Search for the cell housing the specified text and yield its [x, y] center coordinate. 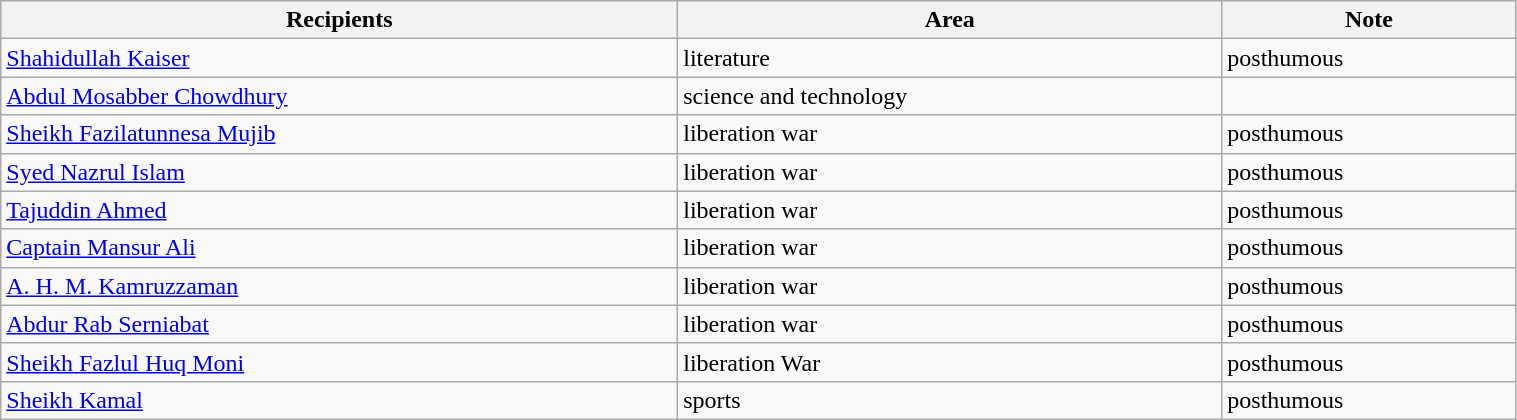
Note [1369, 20]
Abdul Mosabber Chowdhury [340, 96]
Captain Mansur Ali [340, 248]
Tajuddin Ahmed [340, 210]
Sheikh Fazilatunnesa Mujib [340, 134]
literature [950, 58]
Abdur Rab Serniabat [340, 324]
liberation War [950, 362]
Area [950, 20]
sports [950, 400]
Sheikh Fazlul Huq Moni [340, 362]
Recipients [340, 20]
science and technology [950, 96]
A. H. M. Kamruzzaman [340, 286]
Syed Nazrul Islam [340, 172]
Shahidullah Kaiser [340, 58]
Sheikh Kamal [340, 400]
